Capture the cell that displays the provided text and extract its [x, y] central coordinate. 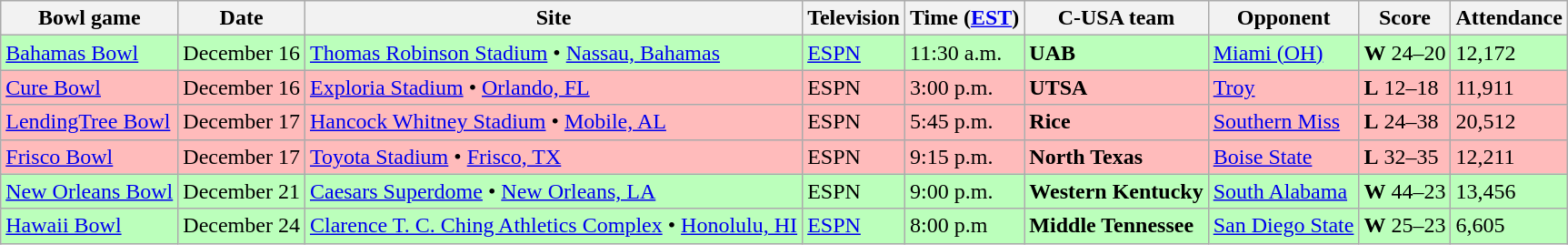
Time (EST) [965, 18]
Bahamas Bowl [89, 53]
13,456 [1509, 191]
12,172 [1509, 53]
Troy [1283, 87]
L 32–35 [1405, 157]
9:15 p.m. [965, 157]
L 24–38 [1405, 122]
8:00 p.m [965, 226]
L 12–18 [1405, 87]
Miami (OH) [1283, 53]
Site [553, 18]
11:30 a.m. [965, 53]
5:45 p.m. [965, 122]
Caesars Superdome • New Orleans, LA [553, 191]
Middle Tennessee [1116, 226]
W 24–20 [1405, 53]
6,605 [1509, 226]
11,911 [1509, 87]
Score [1405, 18]
UAB [1116, 53]
Hawaii Bowl [89, 226]
Thomas Robinson Stadium • Nassau, Bahamas [553, 53]
3:00 p.m. [965, 87]
Opponent [1283, 18]
San Diego State [1283, 226]
UTSA [1116, 87]
Clarence T. C. Ching Athletics Complex • Honolulu, HI [553, 226]
Boise State [1283, 157]
South Alabama [1283, 191]
Rice [1116, 122]
Western Kentucky [1116, 191]
North Texas [1116, 157]
Southern Miss [1283, 122]
9:00 p.m. [965, 191]
Cure Bowl [89, 87]
Exploria Stadium • Orlando, FL [553, 87]
C-USA team [1116, 18]
Frisco Bowl [89, 157]
Hancock Whitney Stadium • Mobile, AL [553, 122]
Toyota Stadium • Frisco, TX [553, 157]
December 21 [242, 191]
Television [854, 18]
Attendance [1509, 18]
December 24 [242, 226]
W 44–23 [1405, 191]
20,512 [1509, 122]
12,211 [1509, 157]
Bowl game [89, 18]
Date [242, 18]
LendingTree Bowl [89, 122]
New Orleans Bowl [89, 191]
W 25–23 [1405, 226]
